Pinpoint the cell where the given text exists, returning its [x, y] midpoint coordinate. 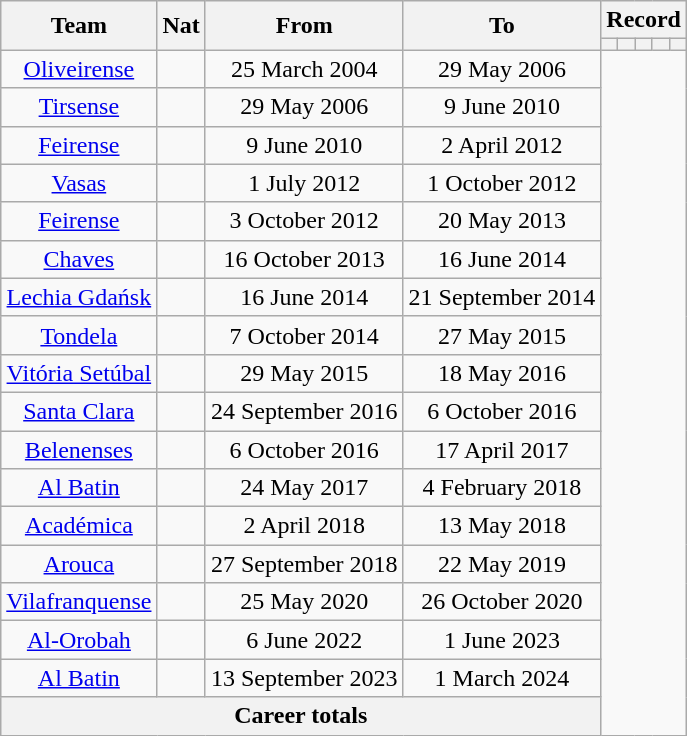
26 October 2020 [502, 602]
13 September 2023 [304, 678]
1 March 2024 [502, 678]
25 March 2004 [304, 69]
From [304, 26]
27 May 2015 [502, 335]
24 September 2016 [304, 411]
Lechia Gdańsk [79, 297]
Vilafranquense [79, 602]
1 October 2012 [502, 183]
17 April 2017 [502, 449]
24 May 2017 [304, 488]
Oliveirense [79, 69]
Nat [181, 26]
3 October 2012 [304, 221]
7 October 2014 [304, 335]
1 July 2012 [304, 183]
Team [79, 26]
13 May 2018 [502, 526]
22 May 2019 [502, 564]
20 May 2013 [502, 221]
1 June 2023 [502, 640]
Chaves [79, 259]
16 October 2013 [304, 259]
4 February 2018 [502, 488]
Arouca [79, 564]
Vitória Setúbal [79, 373]
Record [644, 20]
Career totals [301, 716]
Belenenses [79, 449]
Tondela [79, 335]
29 May 2015 [304, 373]
6 June 2022 [304, 640]
To [502, 26]
2 April 2012 [502, 145]
Académica [79, 526]
18 May 2016 [502, 373]
2 April 2018 [304, 526]
Tirsense [79, 107]
Al-Orobah [79, 640]
21 September 2014 [502, 297]
Santa Clara [79, 411]
25 May 2020 [304, 602]
Vasas [79, 183]
27 September 2018 [304, 564]
